Extract the (x, y) coordinate from the center of the cell holding the provided text.  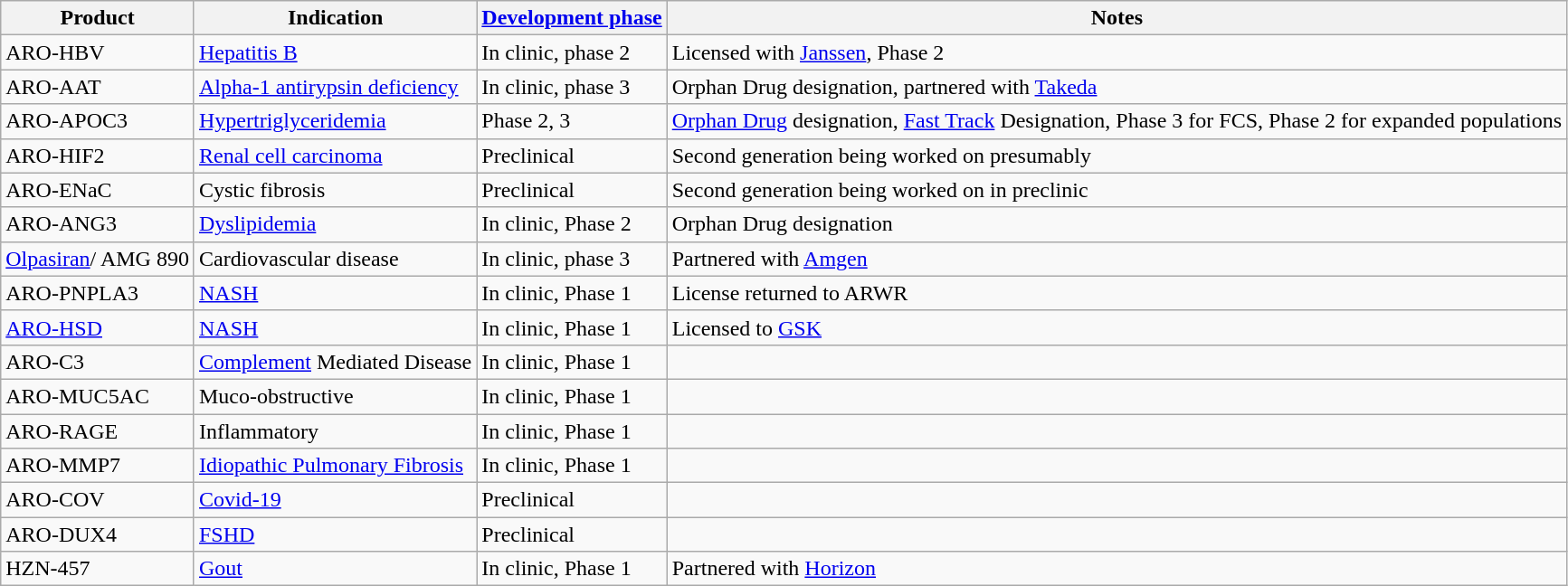
Product (98, 18)
Partnered with Amgen (1117, 259)
HZN-457 (98, 569)
ARO-MMP7 (98, 466)
ARO-ENaC (98, 190)
ARO-HIF2 (98, 156)
Gout (335, 569)
Inflammatory (335, 431)
Licensed with Janssen, Phase 2 (1117, 52)
Orphan Drug designation (1117, 224)
Hypertriglyceridemia (335, 121)
FSHD (335, 534)
Partnered with Horizon (1117, 569)
Hepatitis B (335, 52)
Orphan Drug designation, partnered with Takeda (1117, 87)
Cystic fibrosis (335, 190)
Licensed to GSK (1117, 327)
Orphan Drug designation, Fast Track Designation, Phase 3 for FCS, Phase 2 for expanded populations (1117, 121)
Phase 2, 3 (572, 121)
Alpha-1 antirypsin deficiency (335, 87)
Olpasiran/ AMG 890 (98, 259)
Covid-19 (335, 500)
Indication (335, 18)
Dyslipidemia (335, 224)
ARO-DUX4 (98, 534)
ARO-PNPLA3 (98, 293)
ARO-APOC3 (98, 121)
ARO-ANG3 (98, 224)
ARO-MUC5AC (98, 396)
Complement Mediated Disease (335, 362)
In clinic, Phase 2 (572, 224)
ARO-HBV (98, 52)
Second generation being worked on in preclinic (1117, 190)
Renal cell carcinoma (335, 156)
Development phase (572, 18)
Second generation being worked on presumably (1117, 156)
ARO-RAGE (98, 431)
ARO-AAT (98, 87)
ARO-HSD (98, 327)
Muco-obstructive (335, 396)
In clinic, phase 2 (572, 52)
ARO-C3 (98, 362)
Cardiovascular disease (335, 259)
Idiopathic Pulmonary Fibrosis (335, 466)
Notes (1117, 18)
License returned to ARWR (1117, 293)
ARO-COV (98, 500)
